From the cell containing the given text, extract its center point as (x, y) coordinate. 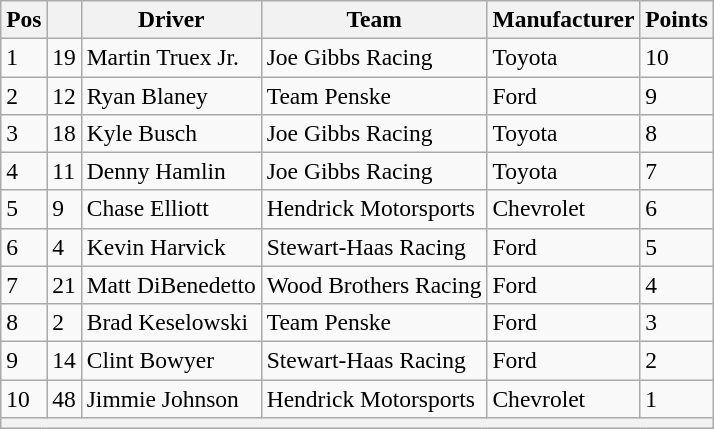
Kyle Busch (171, 133)
Jimmie Johnson (171, 398)
Brad Keselowski (171, 322)
Wood Brothers Racing (374, 285)
Ryan Blaney (171, 95)
Chase Elliott (171, 209)
19 (64, 57)
21 (64, 285)
Clint Bowyer (171, 360)
Driver (171, 19)
48 (64, 398)
Martin Truex Jr. (171, 57)
Pos (24, 19)
Points (677, 19)
Team (374, 19)
11 (64, 171)
18 (64, 133)
12 (64, 95)
Matt DiBenedetto (171, 285)
Manufacturer (564, 19)
14 (64, 360)
Kevin Harvick (171, 247)
Denny Hamlin (171, 171)
